Scan for the cell matching the given text and deliver its [X, Y] coordinate at center. 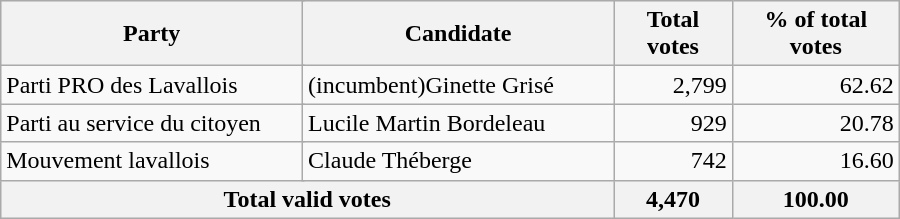
Total valid votes [308, 199]
100.00 [816, 199]
(incumbent)Ginette Grisé [458, 85]
Claude Théberge [458, 161]
929 [674, 123]
Mouvement lavallois [152, 161]
% of total votes [816, 34]
742 [674, 161]
Parti au service du citoyen [152, 123]
Total votes [674, 34]
20.78 [816, 123]
2,799 [674, 85]
Parti PRO des Lavallois [152, 85]
Lucile Martin Bordeleau [458, 123]
Party [152, 34]
4,470 [674, 199]
Candidate [458, 34]
62.62 [816, 85]
16.60 [816, 161]
